From the cell containing the given text, extract its center point as (x, y) coordinate. 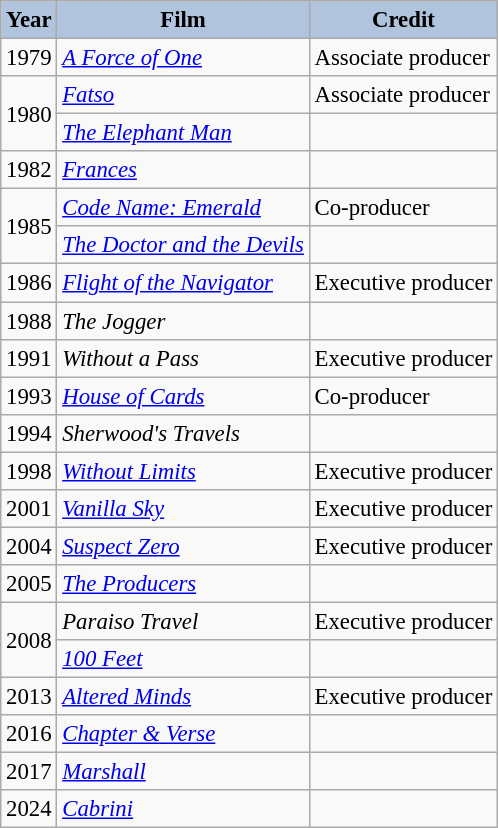
2001 (29, 509)
2013 (29, 697)
Year (29, 20)
100 Feet (183, 659)
Cabrini (183, 809)
2008 (29, 640)
2024 (29, 809)
2004 (29, 546)
1991 (29, 358)
1993 (29, 396)
Film (183, 20)
1979 (29, 58)
A Force of One (183, 58)
1982 (29, 170)
The Jogger (183, 321)
Sherwood's Travels (183, 433)
1986 (29, 283)
Marshall (183, 772)
The Producers (183, 584)
The Doctor and the Devils (183, 245)
Vanilla Sky (183, 509)
1994 (29, 433)
2005 (29, 584)
House of Cards (183, 396)
Chapter & Verse (183, 734)
2017 (29, 772)
Code Name: Emerald (183, 208)
1988 (29, 321)
Frances (183, 170)
1980 (29, 114)
Fatso (183, 95)
Paraiso Travel (183, 621)
Altered Minds (183, 697)
Without a Pass (183, 358)
Without Limits (183, 471)
Flight of the Navigator (183, 283)
2016 (29, 734)
1985 (29, 226)
Credit (403, 20)
Suspect Zero (183, 546)
1998 (29, 471)
The Elephant Man (183, 133)
